For the text-containing cell, return its midpoint in (X, Y) coordinate format. 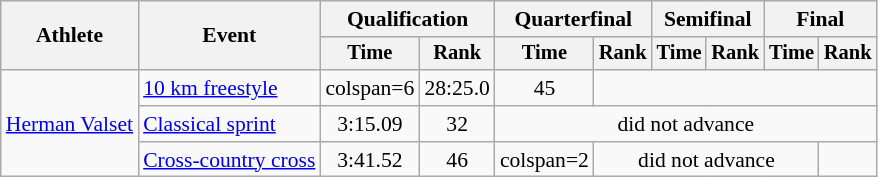
45 (544, 88)
colspan=6 (370, 88)
Final (820, 19)
Event (229, 36)
10 km freestyle (229, 88)
28:25.0 (456, 88)
Qualification (408, 19)
3:15.09 (370, 124)
did not advance (686, 124)
Quarterfinal (574, 19)
Athlete (70, 36)
Herman Valset (70, 124)
Semifinal (708, 19)
32 (456, 124)
Classical sprint (229, 124)
